Scan for the cell matching the given text and deliver its [x, y] coordinate at center. 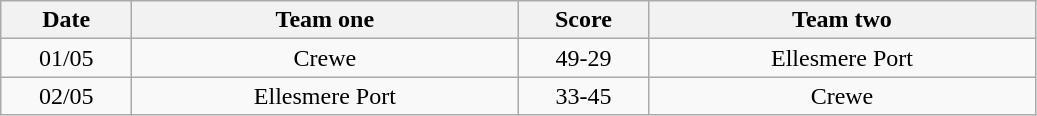
33-45 [584, 96]
01/05 [66, 58]
49-29 [584, 58]
02/05 [66, 96]
Team two [842, 20]
Team one [325, 20]
Date [66, 20]
Score [584, 20]
